From the cell containing the given text, extract its center point as [x, y] coordinate. 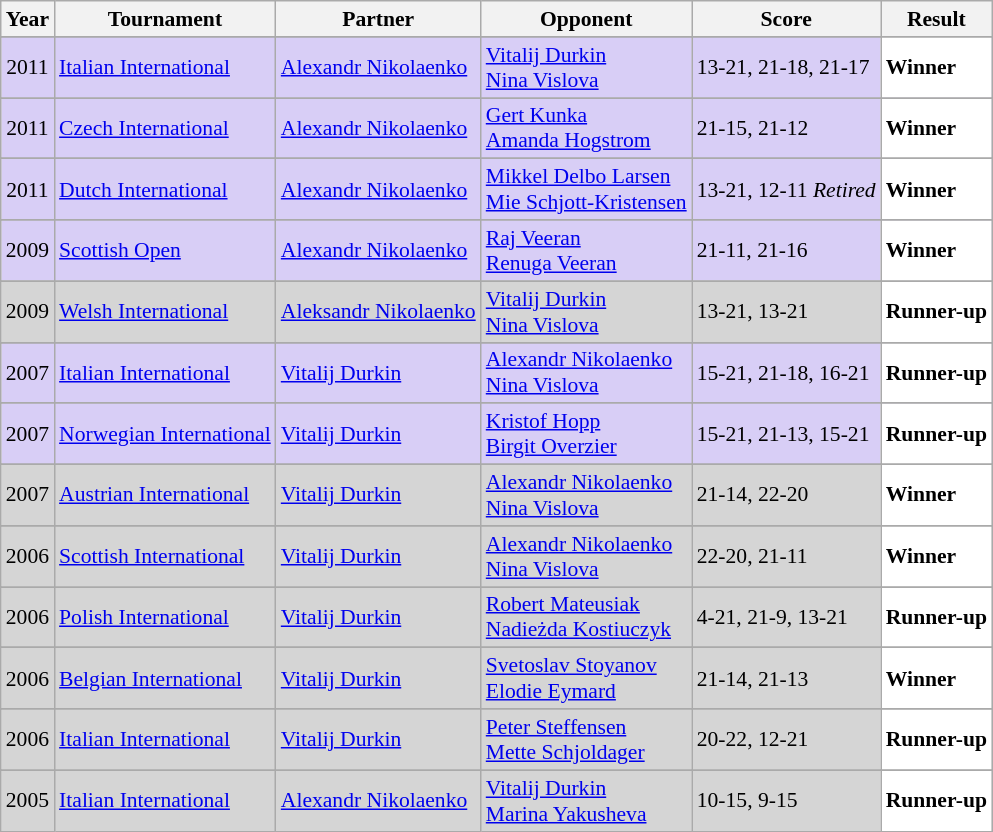
21-11, 21-16 [786, 250]
Aleksandr Nikolaenko [378, 312]
15-21, 21-13, 15-21 [786, 434]
Austrian International [165, 496]
21-14, 22-20 [786, 496]
22-20, 21-11 [786, 556]
4-21, 21-9, 13-21 [786, 618]
Raj Veeran Renuga Veeran [586, 250]
15-21, 21-18, 16-21 [786, 372]
Polish International [165, 618]
Gert Kunka Amanda Hogstrom [586, 128]
Dutch International [165, 190]
Svetoslav Stoyanov Elodie Eymard [586, 678]
Scottish Open [165, 250]
13-21, 12-11 Retired [786, 190]
10-15, 9-15 [786, 800]
Score [786, 19]
Vitalij Durkin Marina Yakusheva [586, 800]
Peter Steffensen Mette Schjoldager [586, 740]
Kristof Hopp Birgit Overzier [586, 434]
Norwegian International [165, 434]
Opponent [586, 19]
Partner [378, 19]
Scottish International [165, 556]
Welsh International [165, 312]
Czech International [165, 128]
Result [936, 19]
21-15, 21-12 [786, 128]
Year [28, 19]
13-21, 13-21 [786, 312]
13-21, 21-18, 21-17 [786, 68]
2005 [28, 800]
Belgian International [165, 678]
Tournament [165, 19]
Robert Mateusiak Nadieżda Kostiuczyk [586, 618]
Mikkel Delbo Larsen Mie Schjott-Kristensen [586, 190]
21-14, 21-13 [786, 678]
20-22, 12-21 [786, 740]
